Return the [x, y] coordinate for the center point of the cell that contains the specified text.  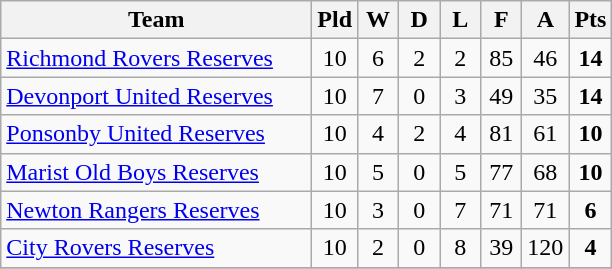
A [546, 20]
Team [156, 20]
81 [502, 134]
120 [546, 248]
35 [546, 96]
Pts [590, 20]
85 [502, 58]
68 [546, 172]
F [502, 20]
39 [502, 248]
77 [502, 172]
61 [546, 134]
Devonport United Reserves [156, 96]
D [420, 20]
8 [460, 248]
L [460, 20]
46 [546, 58]
Richmond Rovers Reserves [156, 58]
W [378, 20]
Newton Rangers Reserves [156, 210]
City Rovers Reserves [156, 248]
49 [502, 96]
Ponsonby United Reserves [156, 134]
Pld [335, 20]
Marist Old Boys Reserves [156, 172]
